Scan for the cell matching the given text and deliver its [X, Y] coordinate at center. 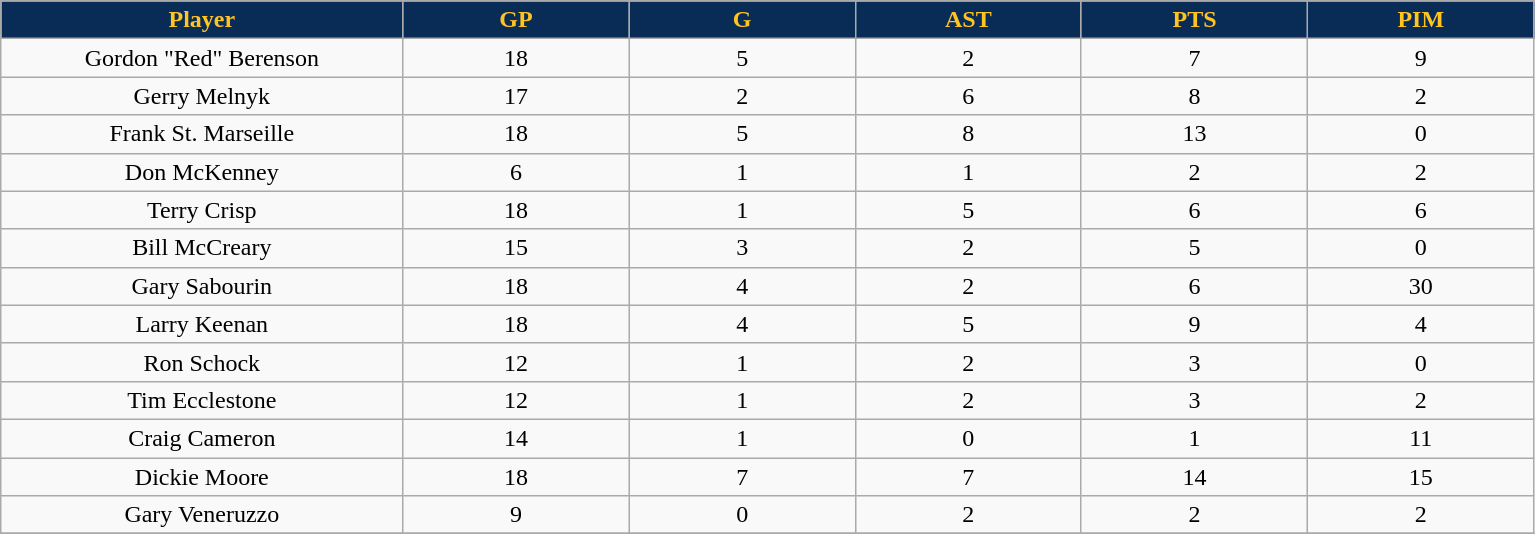
Gerry Melnyk [202, 96]
PIM [1421, 20]
30 [1421, 286]
Ron Schock [202, 362]
Don McKenney [202, 172]
Dickie Moore [202, 477]
GP [516, 20]
PTS [1194, 20]
Tim Ecclestone [202, 400]
Gordon "Red" Berenson [202, 58]
17 [516, 96]
Frank St. Marseille [202, 134]
Gary Veneruzzo [202, 515]
AST [968, 20]
Craig Cameron [202, 438]
G [742, 20]
Bill McCreary [202, 248]
13 [1194, 134]
Player [202, 20]
11 [1421, 438]
Larry Keenan [202, 324]
Terry Crisp [202, 210]
Gary Sabourin [202, 286]
